Return the (x, y) coordinate for the center point of the cell that contains the specified text.  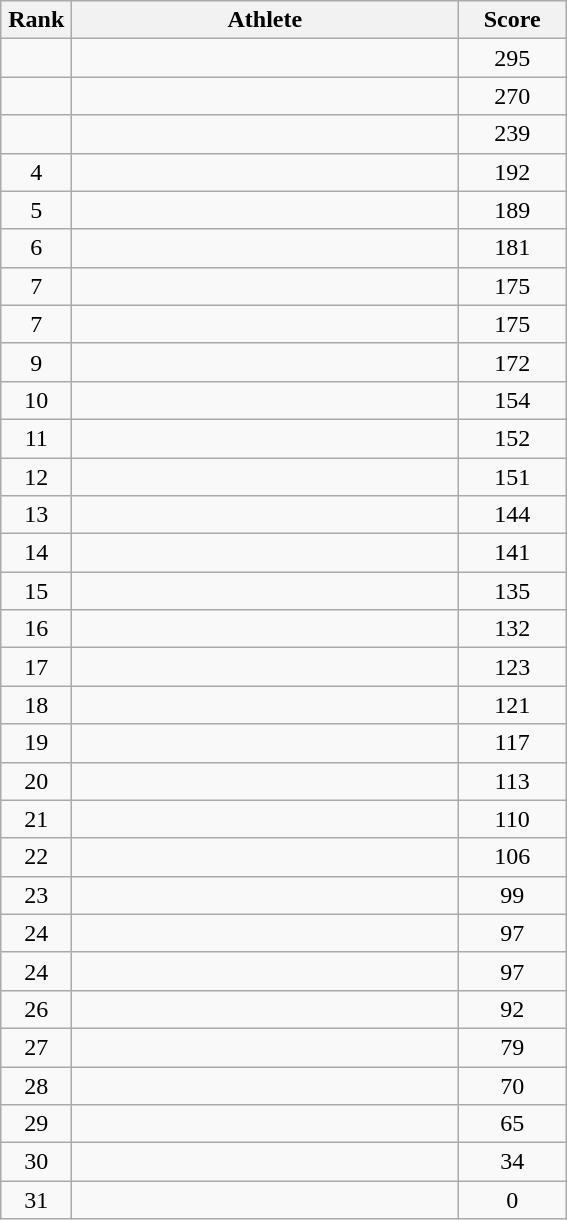
117 (512, 743)
239 (512, 134)
28 (36, 1085)
30 (36, 1162)
10 (36, 400)
18 (36, 705)
9 (36, 362)
15 (36, 591)
19 (36, 743)
20 (36, 781)
16 (36, 629)
34 (512, 1162)
0 (512, 1200)
13 (36, 515)
65 (512, 1124)
172 (512, 362)
113 (512, 781)
181 (512, 248)
106 (512, 857)
99 (512, 895)
141 (512, 553)
11 (36, 438)
92 (512, 1009)
31 (36, 1200)
135 (512, 591)
152 (512, 438)
17 (36, 667)
23 (36, 895)
Score (512, 20)
29 (36, 1124)
123 (512, 667)
154 (512, 400)
5 (36, 210)
27 (36, 1047)
270 (512, 96)
26 (36, 1009)
192 (512, 172)
6 (36, 248)
70 (512, 1085)
79 (512, 1047)
12 (36, 477)
4 (36, 172)
189 (512, 210)
144 (512, 515)
22 (36, 857)
14 (36, 553)
151 (512, 477)
121 (512, 705)
21 (36, 819)
Athlete (265, 20)
110 (512, 819)
132 (512, 629)
Rank (36, 20)
295 (512, 58)
